Locate the cell with the specified text and output its [X, Y] center coordinate. 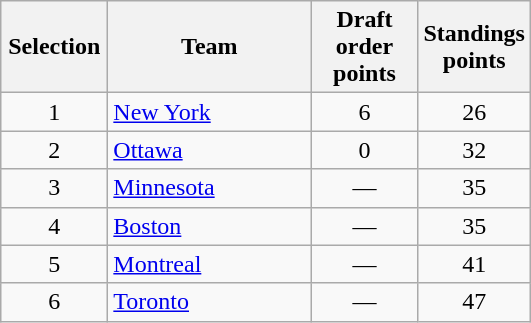
Toronto [210, 302]
Boston [210, 226]
32 [474, 150]
26 [474, 112]
Team [210, 47]
Selection [54, 47]
1 [54, 112]
Ottawa [210, 150]
47 [474, 302]
Minnesota [210, 188]
3 [54, 188]
0 [364, 150]
4 [54, 226]
Draft order points [364, 47]
2 [54, 150]
New York [210, 112]
Montreal [210, 264]
Standings points [474, 47]
5 [54, 264]
41 [474, 264]
